For the text-containing cell, return its midpoint in [X, Y] coordinate format. 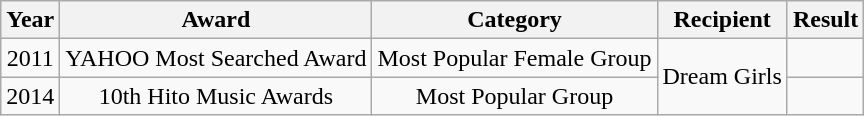
Recipient [722, 20]
Dream Girls [722, 77]
10th Hito Music Awards [216, 96]
Category [514, 20]
Most Popular Female Group [514, 58]
YAHOO Most Searched Award [216, 58]
Year [30, 20]
Result [825, 20]
2011 [30, 58]
2014 [30, 96]
Award [216, 20]
Most Popular Group [514, 96]
